Provide the (x, y) coordinate of the cell's center where the given text is located.  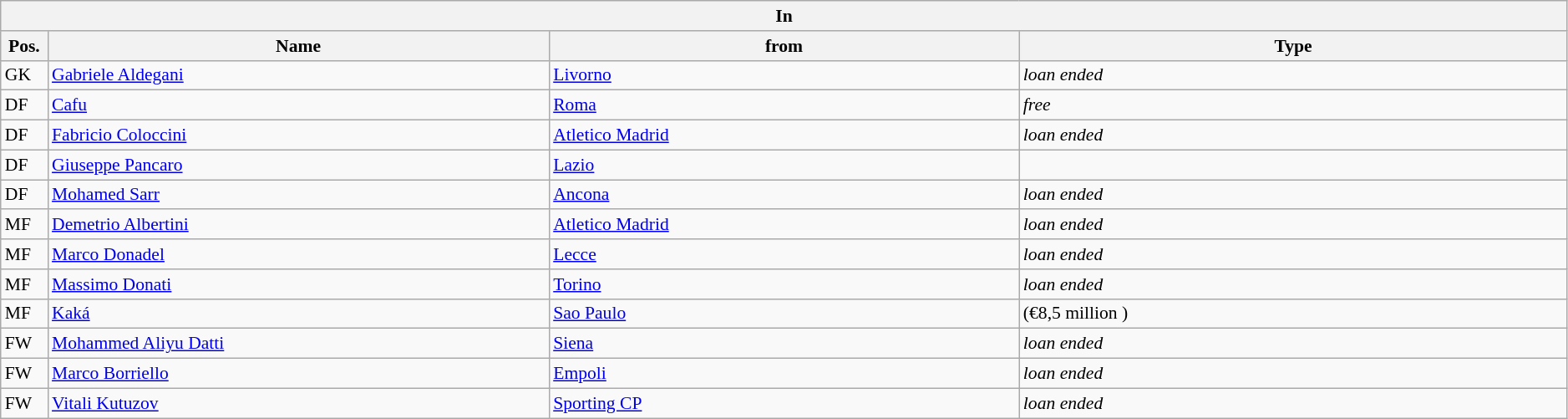
from (784, 46)
In (784, 16)
Massimo Donati (298, 284)
Cafu (298, 105)
Marco Donadel (298, 254)
(€8,5 million ) (1293, 314)
Pos. (24, 46)
Roma (784, 105)
Gabriele Aldegani (298, 75)
Vitali Kutuzov (298, 403)
Sao Paulo (784, 314)
Ancona (784, 195)
Fabricio Coloccini (298, 135)
Livorno (784, 75)
Kaká (298, 314)
Sporting CP (784, 403)
Torino (784, 284)
Mohamed Sarr (298, 195)
Type (1293, 46)
Demetrio Albertini (298, 225)
Empoli (784, 374)
Lazio (784, 165)
Siena (784, 344)
Name (298, 46)
Marco Borriello (298, 374)
GK (24, 75)
Giuseppe Pancaro (298, 165)
free (1293, 105)
Lecce (784, 254)
Mohammed Aliyu Datti (298, 344)
